Locate the cell with the specified text and output its (x, y) center coordinate. 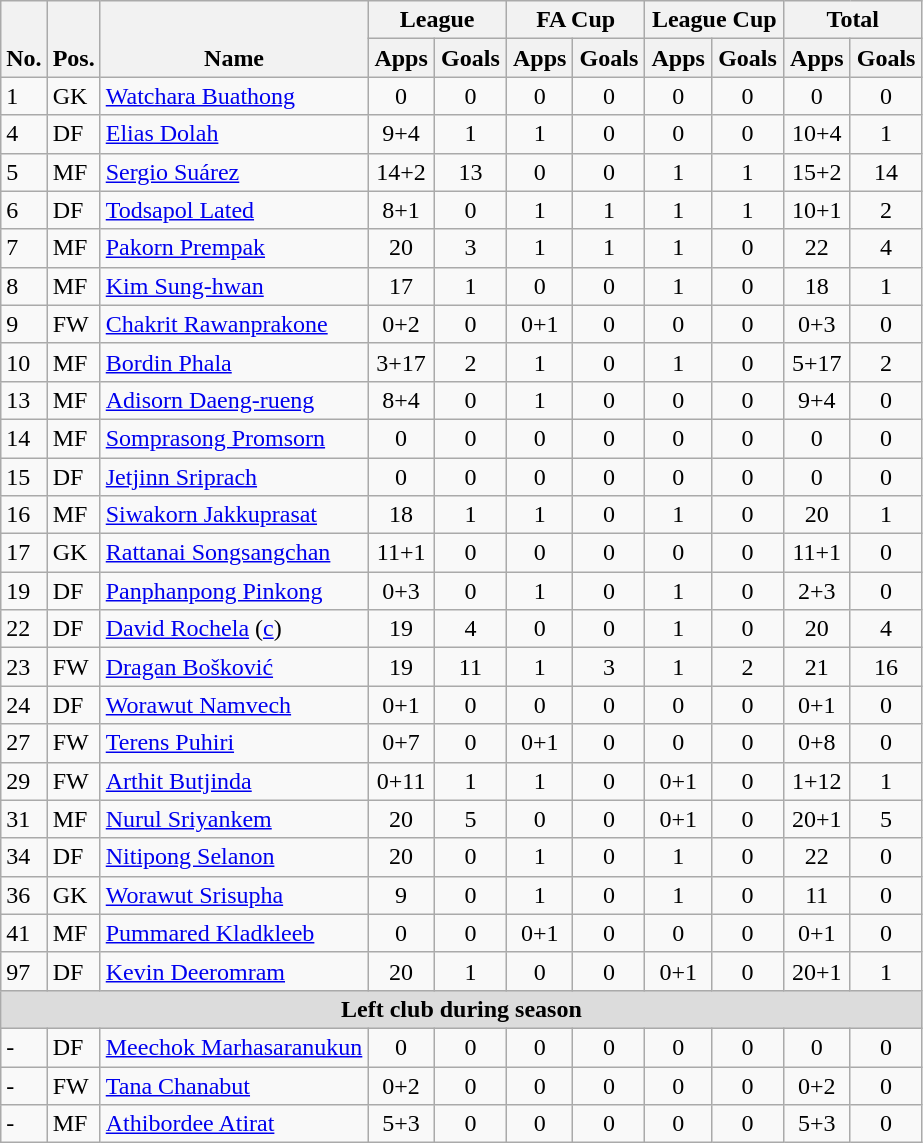
Pos. (74, 39)
24 (24, 705)
Meechok Marhasaranukun (234, 1047)
Arthit Butjinda (234, 781)
FA Cup (576, 20)
Bordin Phala (234, 362)
Rattanai Songsangchan (234, 553)
15+2 (818, 172)
Siwakorn Jakkuprasat (234, 515)
14+2 (402, 172)
34 (24, 857)
Left club during season (462, 1009)
36 (24, 895)
Sergio Suárez (234, 172)
0+11 (402, 781)
Tana Chanabut (234, 1085)
1+12 (818, 781)
David Rochela (c) (234, 629)
10+1 (818, 210)
Adisorn Daeng-rueng (234, 400)
27 (24, 743)
41 (24, 933)
Dragan Bošković (234, 667)
Elias Dolah (234, 134)
Kim Sung-hwan (234, 286)
8 (24, 286)
Pakorn Prempak (234, 248)
8+4 (402, 400)
15 (24, 477)
0+8 (818, 743)
97 (24, 971)
Name (234, 39)
0+7 (402, 743)
21 (818, 667)
Nurul Sriyankem (234, 819)
3+17 (402, 362)
Terens Puhiri (234, 743)
Kevin Deeromram (234, 971)
Pummared Kladkleeb (234, 933)
Somprasong Promsorn (234, 438)
Worawut Srisupha (234, 895)
31 (24, 819)
23 (24, 667)
10+4 (818, 134)
Athibordee Atirat (234, 1124)
Jetjinn Sriprach (234, 477)
Nitipong Selanon (234, 857)
Total (854, 20)
Panphanpong Pinkong (234, 591)
Watchara Buathong (234, 96)
Chakrit Rawanprakone (234, 324)
League (438, 20)
No. (24, 39)
29 (24, 781)
10 (24, 362)
5+17 (818, 362)
Worawut Namvech (234, 705)
6 (24, 210)
Todsapol Lated (234, 210)
2+3 (818, 591)
7 (24, 248)
League Cup (714, 20)
8+1 (402, 210)
